Extract the (X, Y) coordinate from the center of the cell holding the provided text.  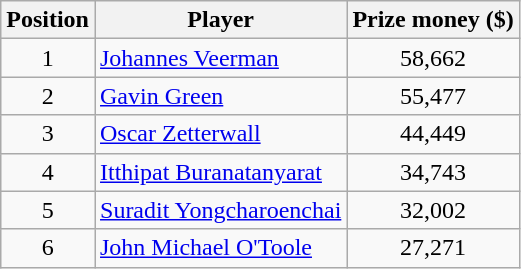
58,662 (433, 58)
Player (220, 20)
Johannes Veerman (220, 58)
44,449 (433, 134)
Position (48, 20)
Gavin Green (220, 96)
Itthipat Buranatanyarat (220, 172)
6 (48, 248)
John Michael O'Toole (220, 248)
5 (48, 210)
2 (48, 96)
55,477 (433, 96)
34,743 (433, 172)
27,271 (433, 248)
Oscar Zetterwall (220, 134)
4 (48, 172)
1 (48, 58)
Prize money ($) (433, 20)
Suradit Yongcharoenchai (220, 210)
3 (48, 134)
32,002 (433, 210)
